Find where the given text appears and provide that cell's center as (X, Y) coordinate. 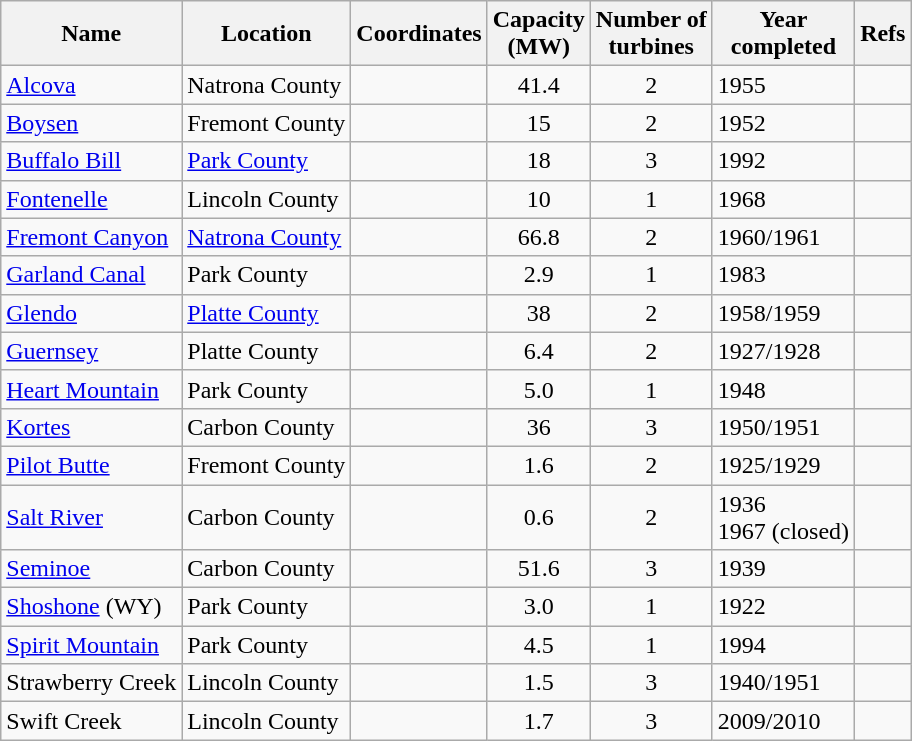
1992 (783, 161)
Fremont Canyon (92, 237)
1925/1929 (783, 465)
Shoshone (WY) (92, 607)
1.6 (538, 465)
Spirit Mountain (92, 645)
Fontenelle (92, 199)
5.0 (538, 389)
1950/1951 (783, 427)
1983 (783, 275)
36 (538, 427)
Garland Canal (92, 275)
Guernsey (92, 351)
6.4 (538, 351)
41.4 (538, 85)
1958/1959 (783, 313)
1960/1961 (783, 237)
15 (538, 123)
1922 (783, 607)
1994 (783, 645)
1939 (783, 569)
Swift Creek (92, 721)
4.5 (538, 645)
2.9 (538, 275)
Name (92, 34)
1.7 (538, 721)
Capacity(MW) (538, 34)
Buffalo Bill (92, 161)
1940/1951 (783, 683)
0.6 (538, 516)
Salt River (92, 516)
Yearcompleted (783, 34)
66.8 (538, 237)
Seminoe (92, 569)
Glendo (92, 313)
1.5 (538, 683)
Number ofturbines (651, 34)
Pilot Butte (92, 465)
Refs (883, 34)
19361967 (closed) (783, 516)
Heart Mountain (92, 389)
3.0 (538, 607)
1948 (783, 389)
Coordinates (419, 34)
Strawberry Creek (92, 683)
Kortes (92, 427)
1968 (783, 199)
10 (538, 199)
Alcova (92, 85)
18 (538, 161)
1952 (783, 123)
1927/1928 (783, 351)
Boysen (92, 123)
51.6 (538, 569)
Location (266, 34)
2009/2010 (783, 721)
38 (538, 313)
1955 (783, 85)
